Determine the (X, Y) coordinate at the center of the cell enclosing the given text.  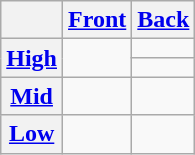
Low (32, 134)
Front (98, 20)
Mid (32, 96)
Back (164, 20)
High (32, 58)
